Locate the cell with the specified text and output its [X, Y] center coordinate. 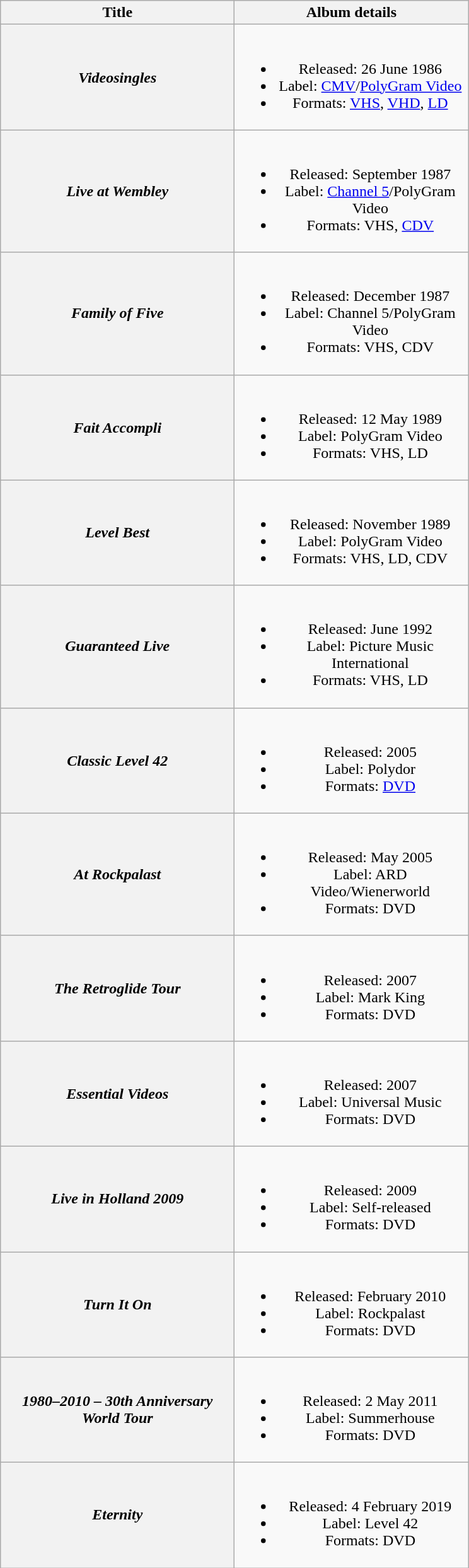
Released: 2009Label: Self-releasedFormats: DVD [352, 1198]
Released: 12 May 1989Label: PolyGram VideoFormats: VHS, LD [352, 428]
Released: 2007Label: Mark KingFormats: DVD [352, 988]
Released: May 2005Label: ARD Video/WienerworldFormats: DVD [352, 874]
Turn It On [117, 1304]
Released: June 1992Label: Picture Music InternationalFormats: VHS, LD [352, 647]
Released: 4 February 2019Label: Level 42Formats: DVD [352, 1515]
Fait Accompli [117, 428]
Released: December 1987Label: Channel 5/PolyGram VideoFormats: VHS, CDV [352, 313]
Classic Level 42 [117, 761]
Album details [352, 13]
Guaranteed Live [117, 647]
Level Best [117, 532]
Released: February 2010Label: RockpalastFormats: DVD [352, 1304]
Released: 2 May 2011Label: SummerhouseFormats: DVD [352, 1410]
The Retroglide Tour [117, 988]
Released: 2007Label: Universal MusicFormats: DVD [352, 1094]
Family of Five [117, 313]
Live at Wembley [117, 191]
Released: September 1987Label: Channel 5/PolyGram VideoFormats: VHS, CDV [352, 191]
Released: November 1989Label: PolyGram VideoFormats: VHS, LD, CDV [352, 532]
Released: 26 June 1986Label: CMV/PolyGram VideoFormats: VHS, VHD, LD [352, 77]
Eternity [117, 1515]
Live in Holland 2009 [117, 1198]
At Rockpalast [117, 874]
Title [117, 13]
Videosingles [117, 77]
1980–2010 – 30th Anniversary World Tour [117, 1410]
Essential Videos [117, 1094]
Released: 2005Label: PolydorFormats: DVD [352, 761]
